Locate the cell with the specified text and output its [x, y] center coordinate. 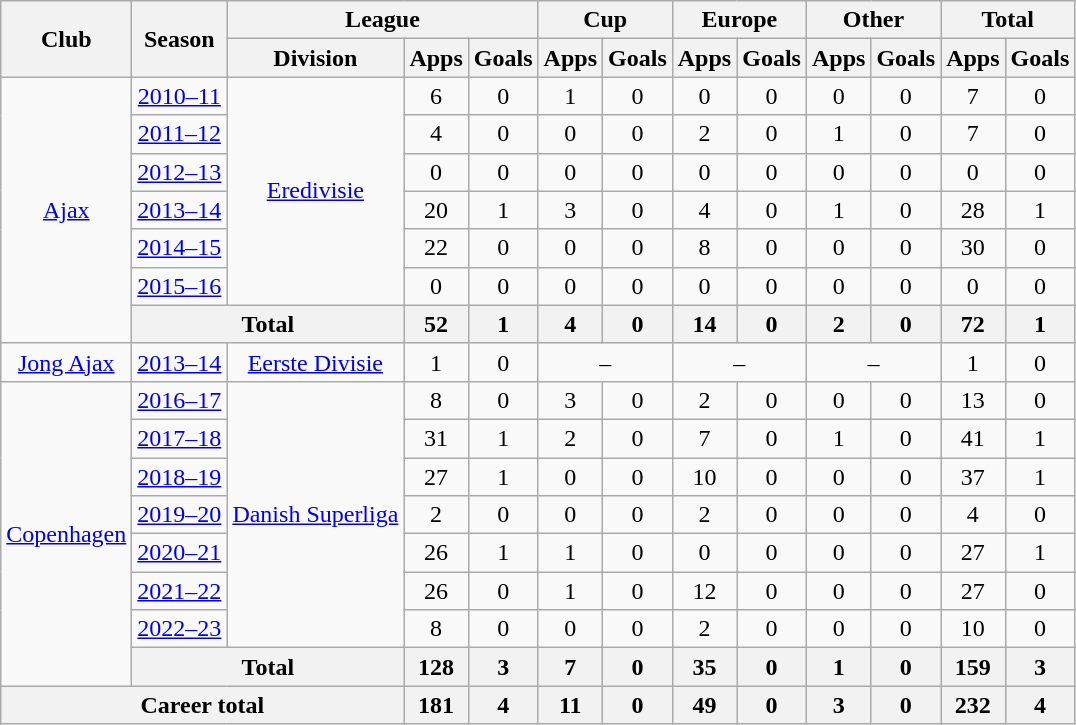
37 [973, 477]
Europe [739, 20]
Other [873, 20]
49 [704, 705]
41 [973, 438]
30 [973, 248]
2012–13 [180, 172]
Ajax [66, 210]
Club [66, 39]
14 [704, 324]
20 [436, 210]
League [382, 20]
2011–12 [180, 134]
2016–17 [180, 400]
Career total [202, 705]
2017–18 [180, 438]
52 [436, 324]
2021–22 [180, 591]
159 [973, 667]
28 [973, 210]
2019–20 [180, 515]
Season [180, 39]
181 [436, 705]
12 [704, 591]
22 [436, 248]
2010–11 [180, 96]
Cup [605, 20]
128 [436, 667]
31 [436, 438]
35 [704, 667]
Eerste Divisie [316, 362]
11 [570, 705]
2018–19 [180, 477]
Danish Superliga [316, 514]
2014–15 [180, 248]
2020–21 [180, 553]
2022–23 [180, 629]
Division [316, 58]
6 [436, 96]
72 [973, 324]
Copenhagen [66, 533]
Eredivisie [316, 191]
13 [973, 400]
Jong Ajax [66, 362]
232 [973, 705]
2015–16 [180, 286]
